Return (X, Y) of the center of cell containing provided text 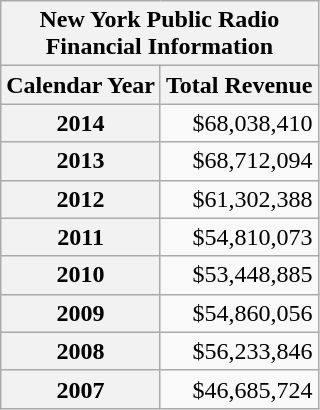
2009 (81, 313)
2012 (81, 199)
New York Public RadioFinancial Information (160, 34)
2014 (81, 123)
$68,038,410 (239, 123)
2010 (81, 275)
2008 (81, 351)
$54,860,056 (239, 313)
$68,712,094 (239, 161)
$53,448,885 (239, 275)
$46,685,724 (239, 389)
2011 (81, 237)
Calendar Year (81, 85)
$56,233,846 (239, 351)
$61,302,388 (239, 199)
2007 (81, 389)
$54,810,073 (239, 237)
Total Revenue (239, 85)
2013 (81, 161)
